Return the [X, Y] coordinate for the center point of the cell that contains the specified text.  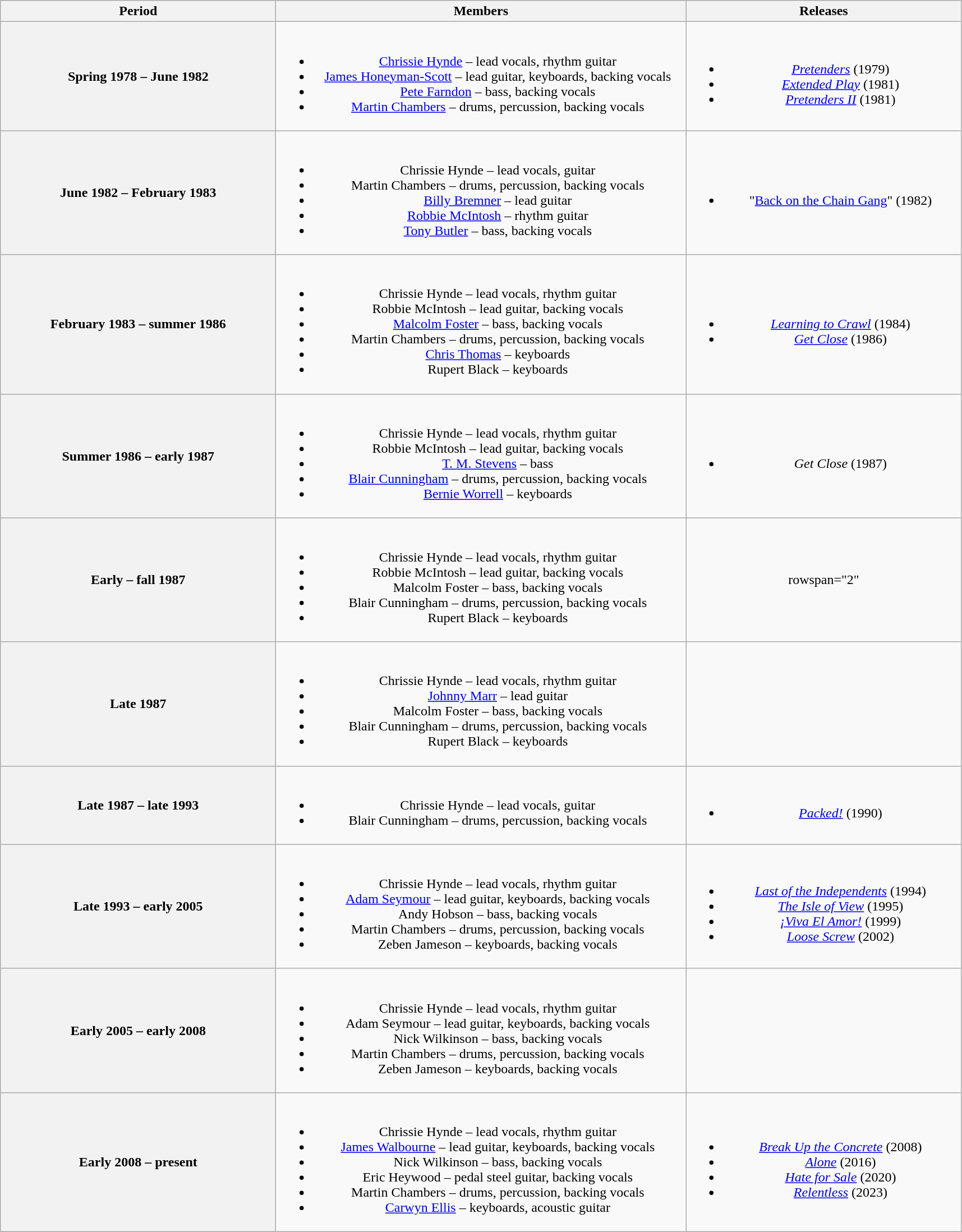
Pretenders (1979)Extended Play (1981)Pretenders II (1981) [823, 76]
"Back on the Chain Gang" (1982) [823, 193]
rowspan="2" [823, 580]
Early 2005 – early 2008 [138, 1030]
Late 1987 [138, 704]
Get Close (1987) [823, 456]
February 1983 – summer 1986 [138, 324]
Last of the Independents (1994)The Isle of View (1995)¡Viva El Amor! (1999)Loose Screw (2002) [823, 907]
Packed! (1990) [823, 805]
Early – fall 1987 [138, 580]
Late 1987 – late 1993 [138, 805]
Members [481, 11]
Early 2008 – present [138, 1162]
Chrissie Hynde – lead vocals, guitarBlair Cunningham – drums, percussion, backing vocals [481, 805]
Period [138, 11]
Break Up the Concrete (2008)Alone (2016)Hate for Sale (2020)Relentless (2023) [823, 1162]
Spring 1978 – June 1982 [138, 76]
Releases [823, 11]
Late 1993 – early 2005 [138, 907]
June 1982 – February 1983 [138, 193]
Learning to Crawl (1984)Get Close (1986) [823, 324]
Summer 1986 – early 1987 [138, 456]
